Extract the [X, Y] coordinate from the center of the cell holding the provided text.  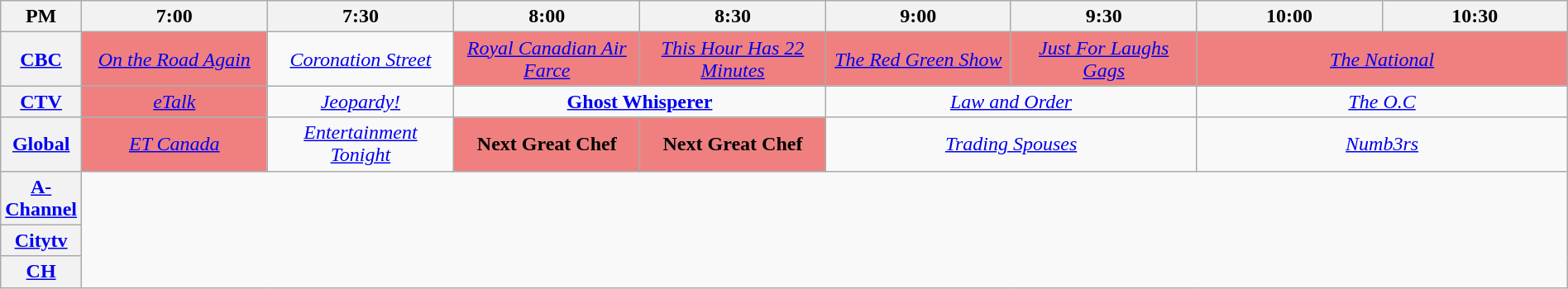
7:30 [361, 17]
Just For Laughs Gags [1103, 59]
Global [41, 144]
9:00 [918, 17]
ET Canada [175, 144]
Royal Canadian Air Farce [547, 59]
On the Road Again [175, 59]
CBC [41, 59]
Citytv [41, 240]
Trading Spouses [1011, 144]
PM [41, 17]
The O.C [1382, 102]
10:30 [1475, 17]
Ghost Whisperer [640, 102]
The National [1382, 59]
Jeopardy! [361, 102]
9:30 [1103, 17]
This Hour Has 22 Minutes [733, 59]
8:00 [547, 17]
Numb3rs [1382, 144]
CTV [41, 102]
Coronation Street [361, 59]
7:00 [175, 17]
8:30 [733, 17]
Entertainment Tonight [361, 144]
CH [41, 272]
10:00 [1289, 17]
A-Channel [41, 198]
Law and Order [1011, 102]
The Red Green Show [918, 59]
eTalk [175, 102]
